Capture the cell that displays the provided text and extract its (x, y) central coordinate. 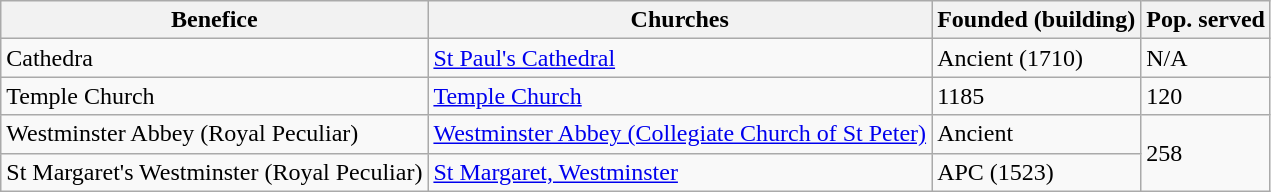
Westminster Abbey (Royal Peculiar) (214, 134)
120 (1206, 96)
Founded (building) (1036, 20)
St Margaret's Westminster (Royal Peculiar) (214, 172)
Pop. served (1206, 20)
St Paul's Cathedral (680, 58)
APC (1523) (1036, 172)
Westminster Abbey (Collegiate Church of St Peter) (680, 134)
258 (1206, 153)
St Margaret, Westminster (680, 172)
Ancient (1710) (1036, 58)
N/A (1206, 58)
Churches (680, 20)
1185 (1036, 96)
Benefice (214, 20)
Cathedra (214, 58)
Ancient (1036, 134)
